Locate the cell with the specified text and output its (X, Y) center coordinate. 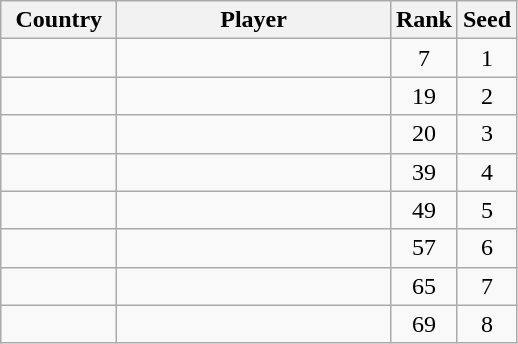
6 (486, 248)
4 (486, 172)
69 (424, 324)
8 (486, 324)
5 (486, 210)
19 (424, 96)
Rank (424, 20)
Country (59, 20)
1 (486, 58)
57 (424, 248)
20 (424, 134)
65 (424, 286)
49 (424, 210)
2 (486, 96)
3 (486, 134)
Seed (486, 20)
Player (254, 20)
39 (424, 172)
